Return (X, Y) of the center of cell containing provided text 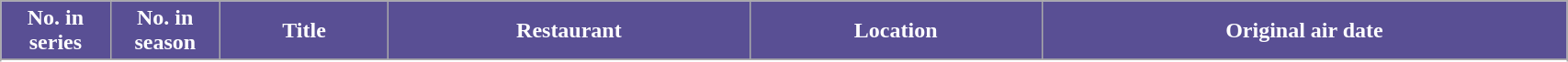
Restaurant (570, 31)
No. inseries (55, 31)
Original air date (1304, 31)
Location (896, 31)
Title (303, 31)
No. inseason (165, 31)
